Return [X, Y] of the center of cell containing provided text 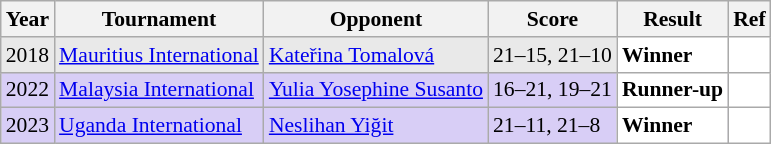
Uganda International [159, 126]
Year [28, 19]
2022 [28, 90]
Score [552, 19]
Neslihan Yiğit [376, 126]
Kateřina Tomalová [376, 55]
Malaysia International [159, 90]
Tournament [159, 19]
Yulia Yosephine Susanto [376, 90]
16–21, 19–21 [552, 90]
2023 [28, 126]
21–15, 21–10 [552, 55]
21–11, 21–8 [552, 126]
Mauritius International [159, 55]
Result [672, 19]
Runner-up [672, 90]
2018 [28, 55]
Opponent [376, 19]
Ref [749, 19]
